Pinpoint the cell where the given text exists, returning its (X, Y) midpoint coordinate. 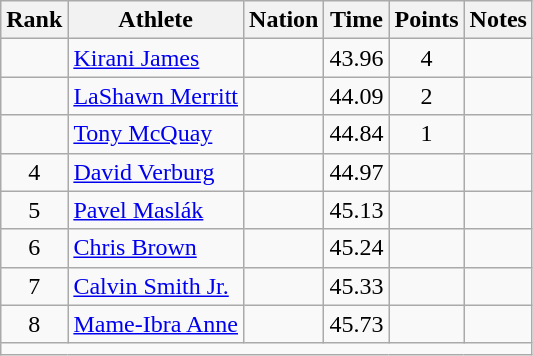
8 (34, 324)
Nation (284, 20)
LaShawn Merritt (156, 96)
Notes (498, 20)
2 (426, 96)
Chris Brown (156, 248)
Kirani James (156, 58)
44.84 (356, 134)
5 (34, 210)
Time (356, 20)
1 (426, 134)
Athlete (156, 20)
7 (34, 286)
Pavel Maslák (156, 210)
43.96 (356, 58)
Points (426, 20)
45.13 (356, 210)
44.09 (356, 96)
Tony McQuay (156, 134)
45.73 (356, 324)
44.97 (356, 172)
Rank (34, 20)
Calvin Smith Jr. (156, 286)
6 (34, 248)
45.33 (356, 286)
45.24 (356, 248)
Mame-Ibra Anne (156, 324)
David Verburg (156, 172)
